Return [X, Y] of the center of cell containing provided text 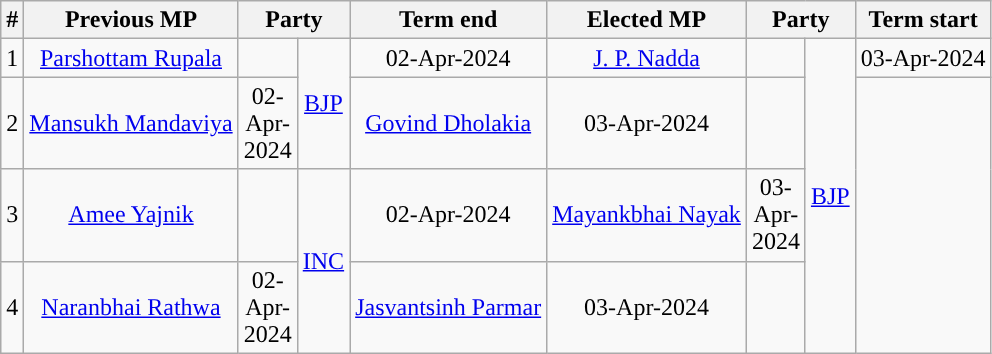
1 [12, 58]
Mansukh Mandaviya [131, 123]
Naranbhai Rathwa [131, 307]
Term end [448, 20]
# [12, 20]
Previous MP [131, 20]
Jasvantsinh Parmar [448, 307]
J. P. Nadda [647, 58]
4 [12, 307]
3 [12, 215]
Amee Yajnik [131, 215]
Term start [923, 20]
2 [12, 123]
Elected MP [647, 20]
INC [323, 261]
Parshottam Rupala [131, 58]
Mayankbhai Nayak [647, 215]
Govind Dholakia [448, 123]
